Provide the [X, Y] coordinate of the cell's center where the given text is located.  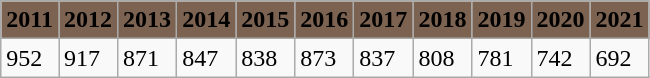
2021 [620, 20]
2017 [384, 20]
2016 [324, 20]
837 [384, 58]
2013 [148, 20]
2011 [30, 20]
808 [442, 58]
871 [148, 58]
952 [30, 58]
917 [88, 58]
2018 [442, 20]
2019 [502, 20]
2015 [266, 20]
742 [560, 58]
781 [502, 58]
847 [206, 58]
2014 [206, 20]
873 [324, 58]
838 [266, 58]
692 [620, 58]
2012 [88, 20]
2020 [560, 20]
